Pinpoint the cell where the given text exists, returning its (x, y) midpoint coordinate. 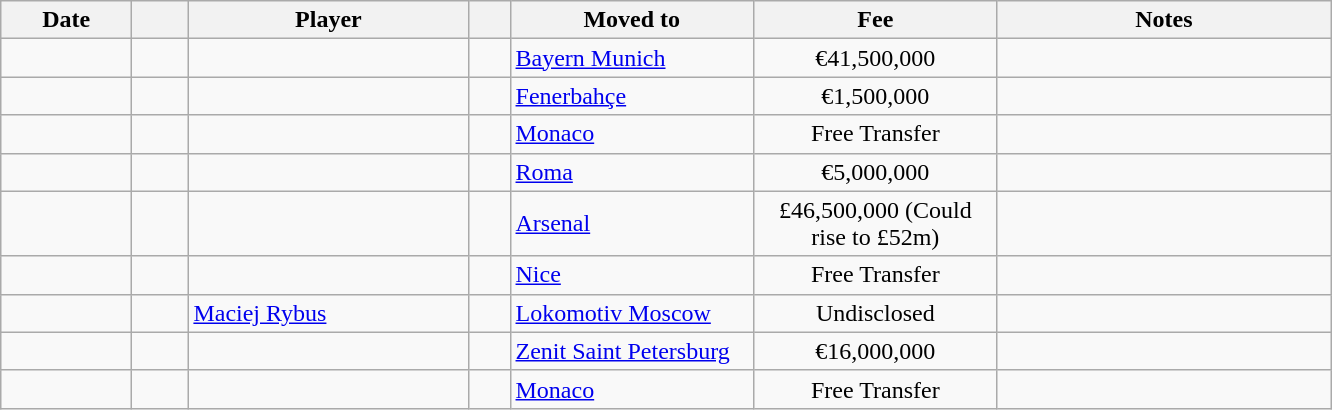
Bayern Munich (632, 58)
Roma (632, 172)
Fenerbahçe (632, 96)
€16,000,000 (876, 351)
Undisclosed (876, 313)
€1,500,000 (876, 96)
£46,500,000 (Could rise to £52m) (876, 224)
Arsenal (632, 224)
€41,500,000 (876, 58)
Lokomotiv Moscow (632, 313)
Nice (632, 275)
Date (66, 20)
Fee (876, 20)
Notes (1164, 20)
Player (328, 20)
€5,000,000 (876, 172)
Zenit Saint Petersburg (632, 351)
Moved to (632, 20)
Maciej Rybus (328, 313)
